Pinpoint the cell where the given text exists, returning its (X, Y) midpoint coordinate. 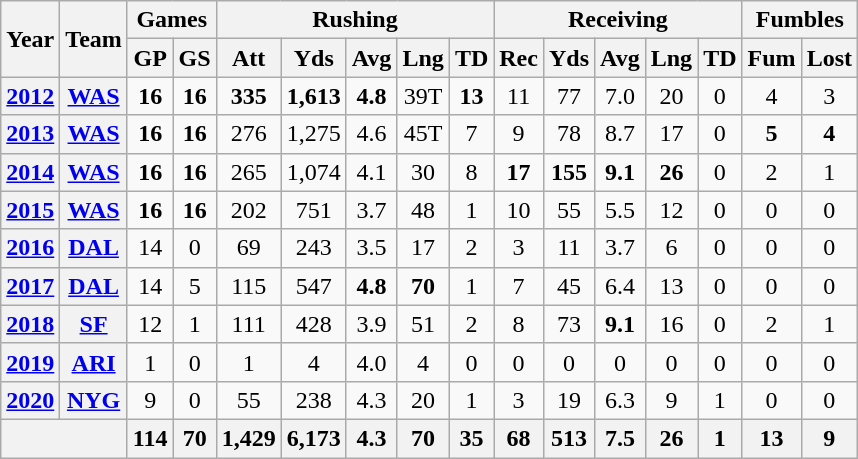
68 (519, 438)
45T (423, 134)
48 (423, 210)
513 (568, 438)
6,173 (314, 438)
238 (314, 400)
Fumbles (800, 20)
Rushing (355, 20)
4.0 (372, 362)
4.1 (372, 172)
7.0 (620, 96)
276 (248, 134)
6.4 (620, 286)
Year (30, 39)
Team (94, 39)
78 (568, 134)
Lost (829, 58)
69 (248, 248)
2012 (30, 96)
2016 (30, 248)
6 (671, 248)
3.5 (372, 248)
NYG (94, 400)
265 (248, 172)
Fum (772, 58)
30 (423, 172)
2020 (30, 400)
114 (150, 438)
2017 (30, 286)
1,074 (314, 172)
243 (314, 248)
1,275 (314, 134)
1,613 (314, 96)
Att (248, 58)
Games (172, 20)
Receiving (618, 20)
10 (519, 210)
2018 (30, 324)
35 (471, 438)
2015 (30, 210)
5.5 (620, 210)
111 (248, 324)
202 (248, 210)
335 (248, 96)
547 (314, 286)
2013 (30, 134)
3.9 (372, 324)
19 (568, 400)
77 (568, 96)
GS (194, 58)
428 (314, 324)
SF (94, 324)
2019 (30, 362)
8.7 (620, 134)
2014 (30, 172)
1,429 (248, 438)
39T (423, 96)
7.5 (620, 438)
6.3 (620, 400)
51 (423, 324)
4.6 (372, 134)
751 (314, 210)
GP (150, 58)
45 (568, 286)
ARI (94, 362)
155 (568, 172)
Rec (519, 58)
73 (568, 324)
115 (248, 286)
